Return the [X, Y] coordinate for the center point of the cell that contains the specified text.  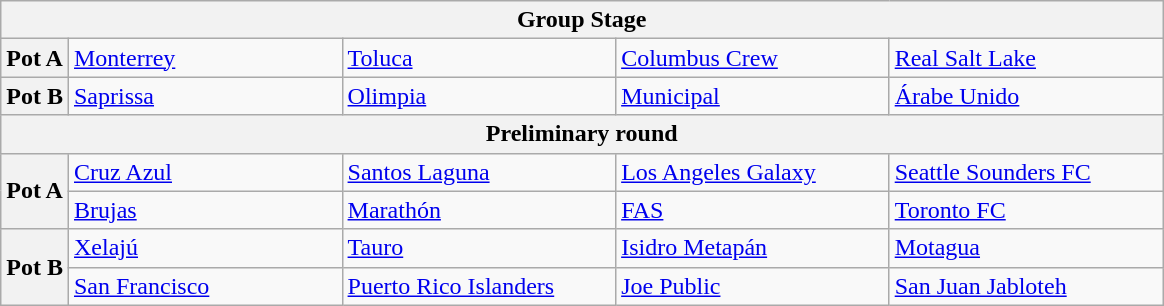
Group Stage [582, 20]
Árabe Unido [1026, 96]
Isidro Metapán [753, 248]
Saprissa [205, 96]
Motagua [1026, 248]
San Juan Jabloteh [1026, 286]
Xelajú [205, 248]
Los Angeles Galaxy [753, 172]
Preliminary round [582, 134]
Monterrey [205, 58]
Municipal [753, 96]
Olimpia [479, 96]
Real Salt Lake [1026, 58]
FAS [753, 210]
Brujas [205, 210]
Cruz Azul [205, 172]
Puerto Rico Islanders [479, 286]
Tauro [479, 248]
Toronto FC [1026, 210]
Marathón [479, 210]
Columbus Crew [753, 58]
Santos Laguna [479, 172]
Seattle Sounders FC [1026, 172]
San Francisco [205, 286]
Toluca [479, 58]
Joe Public [753, 286]
